Extract the (X, Y) coordinate from the center of the cell holding the provided text.  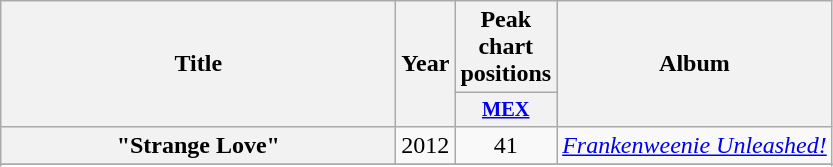
Album (695, 64)
Frankenweenie Unleashed! (695, 145)
MEX (506, 110)
2012 (426, 145)
Peak chart positions (506, 47)
"Strange Love" (198, 145)
Year (426, 64)
Title (198, 64)
41 (506, 145)
